Extract the (x, y) coordinate from the center of the cell holding the provided text.  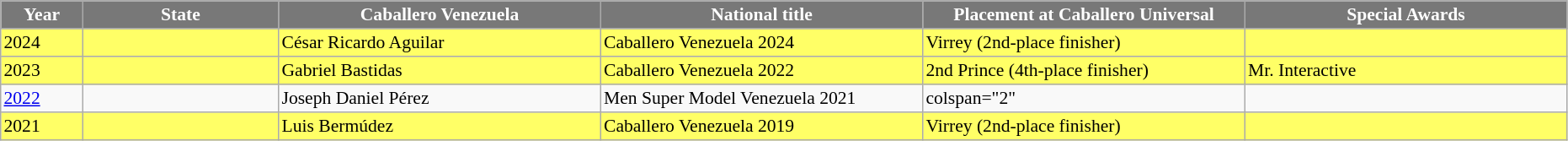
National title (761, 15)
Men Super Model Venezuela 2021 (761, 98)
State (180, 15)
2022 (42, 98)
César Ricardo Aguilar (440, 42)
Placement at Caballero Universal (1084, 15)
Gabriel Bastidas (440, 71)
Year (42, 15)
Caballero Venezuela 2022 (761, 71)
Mr. Interactive (1405, 71)
Special Awards (1405, 15)
Joseph Daniel Pérez (440, 98)
Caballero Venezuela 2019 (761, 127)
2024 (42, 42)
Caballero Venezuela 2024 (761, 42)
colspan="2" (1084, 98)
2021 (42, 127)
Luis Bermúdez (440, 127)
Caballero Venezuela (440, 15)
2023 (42, 71)
2nd Prince (4th-place finisher) (1084, 71)
